Scan for the cell matching the given text and deliver its (X, Y) coordinate at center. 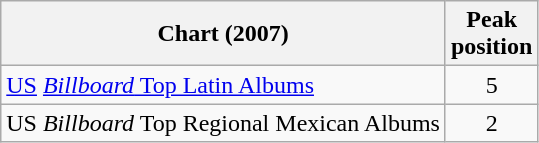
5 (491, 85)
2 (491, 123)
Peakposition (491, 34)
Chart (2007) (224, 34)
US Billboard Top Latin Albums (224, 85)
US Billboard Top Regional Mexican Albums (224, 123)
